Determine the [X, Y] coordinate at the center of the cell enclosing the given text.  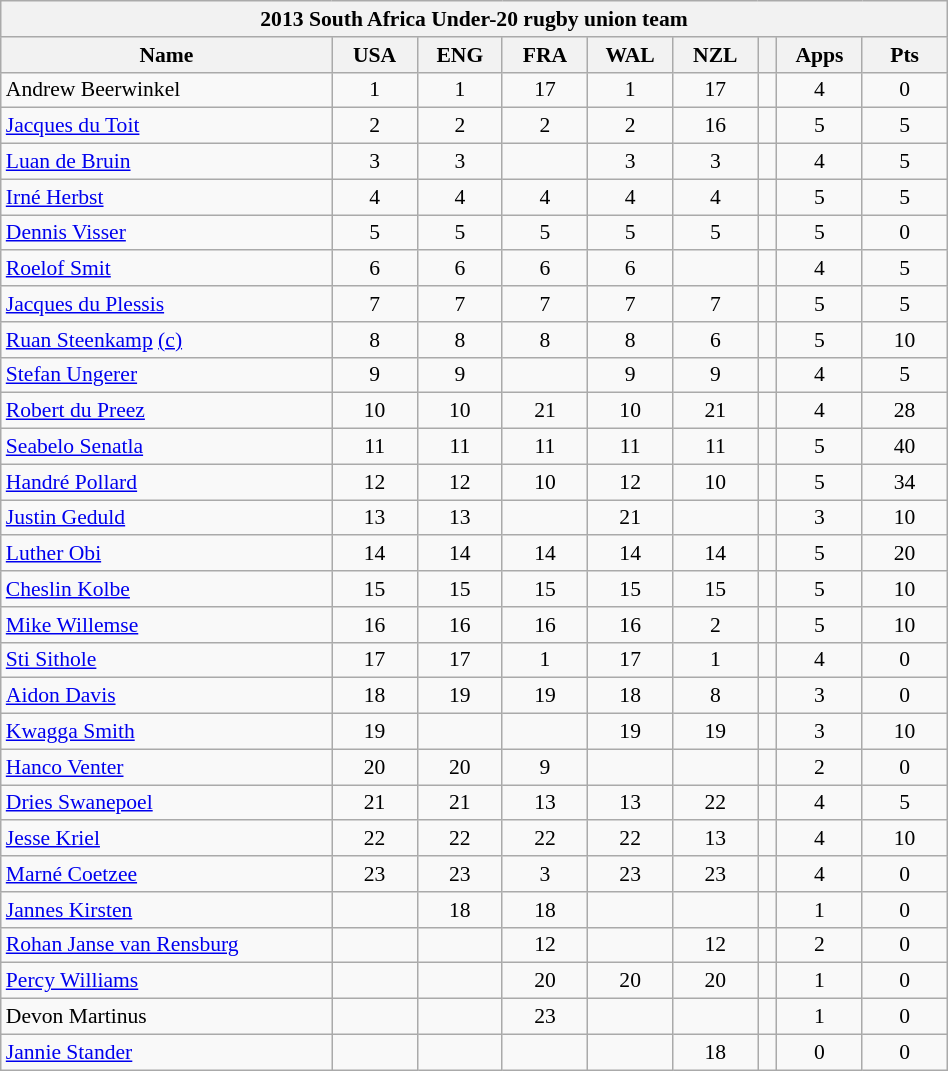
Robert du Preez [166, 411]
Ruan Steenkamp (c) [166, 340]
Justin Geduld [166, 518]
Rohan Janse van Rensburg [166, 945]
Dennis Visser [166, 233]
Stefan Ungerer [166, 375]
Dries Swanepoel [166, 803]
2013 South Africa Under-20 rugby union team [474, 19]
Name [166, 55]
Mike Willemse [166, 625]
NZL [716, 55]
Cheslin Kolbe [166, 589]
Jacques du Toit [166, 126]
Jesse Kriel [166, 839]
Aidon Davis [166, 696]
28 [904, 411]
WAL [630, 55]
Jannie Stander [166, 1052]
Marné Coetzee [166, 874]
Roelof Smit [166, 269]
Devon Martinus [166, 1017]
ENG [460, 55]
Seabelo Senatla [166, 447]
Sti Sithole [166, 660]
Luther Obi [166, 554]
Pts [904, 55]
Jannes Kirsten [166, 910]
Irné Herbst [166, 197]
Luan de Bruin [166, 162]
Hanco Venter [166, 767]
Handré Pollard [166, 482]
40 [904, 447]
FRA [544, 55]
Andrew Beerwinkel [166, 90]
Apps [820, 55]
Jacques du Plessis [166, 304]
Kwagga Smith [166, 732]
USA [374, 55]
34 [904, 482]
Percy Williams [166, 981]
